Search for the cell housing the specified text and yield its [X, Y] center coordinate. 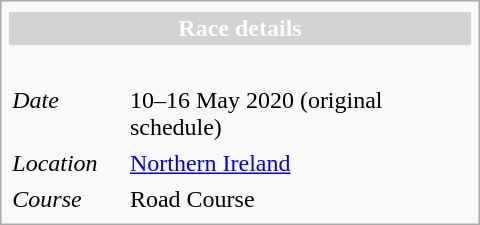
Northern Ireland [299, 164]
Race details [240, 28]
Course [66, 200]
10–16 May 2020 (original schedule) [299, 114]
Date [66, 114]
Location [66, 164]
Road Course [299, 200]
